Scan for the cell matching the given text and deliver its (x, y) coordinate at center. 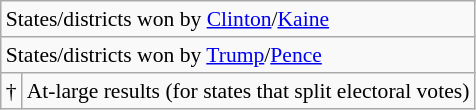
At-large results (for states that split electoral votes) (248, 91)
† (12, 91)
States/districts won by Trump/Pence (238, 55)
States/districts won by Clinton/Kaine (238, 19)
